Provide the (x, y) coordinate of the cell's center where the given text is located.  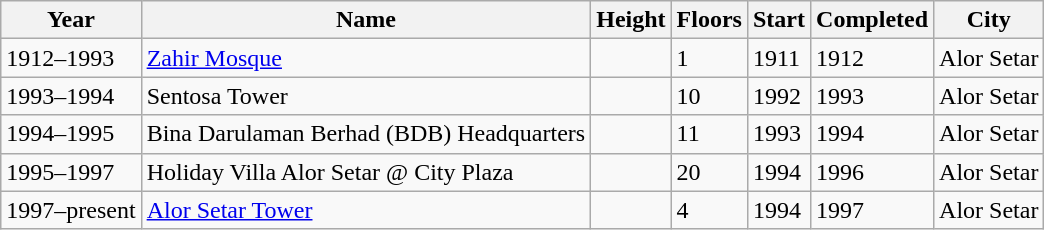
1992 (778, 96)
1994–1995 (71, 134)
Start (778, 20)
1993–1994 (71, 96)
Height (631, 20)
1997 (872, 210)
1912–1993 (71, 58)
Zahir Mosque (366, 58)
1911 (778, 58)
Floors (709, 20)
4 (709, 210)
1996 (872, 172)
Bina Darulaman Berhad (BDB) Headquarters (366, 134)
1912 (872, 58)
Name (366, 20)
Completed (872, 20)
City (989, 20)
10 (709, 96)
Alor Setar Tower (366, 210)
20 (709, 172)
Year (71, 20)
1 (709, 58)
Sentosa Tower (366, 96)
11 (709, 134)
Holiday Villa Alor Setar @ City Plaza (366, 172)
1995–1997 (71, 172)
1997–present (71, 210)
